Provide the [x, y] coordinate of the cell's center where the given text is located.  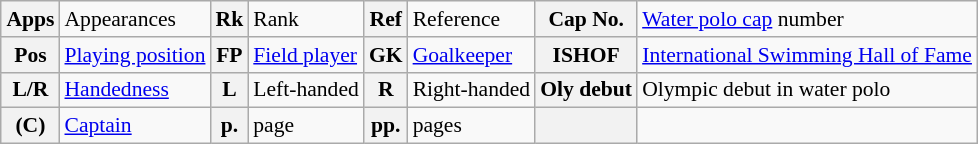
(C) [30, 126]
L/R [30, 90]
Goalkeeper [472, 55]
R [386, 90]
Reference [472, 19]
Pos [30, 55]
ISHOF [586, 55]
Cap No. [586, 19]
Apps [30, 19]
Ref [386, 19]
p. [230, 126]
FP [230, 55]
pp. [386, 126]
Left-handed [306, 90]
GK [386, 55]
International Swimming Hall of Fame [807, 55]
page [306, 126]
Appearances [134, 19]
Field player [306, 55]
Oly debut [586, 90]
Olympic debut in water polo [807, 90]
Handedness [134, 90]
Captain [134, 126]
Rank [306, 19]
Water polo cap number [807, 19]
L [230, 90]
Rk [230, 19]
Playing position [134, 55]
pages [472, 126]
Right-handed [472, 90]
